Capture the cell that displays the provided text and extract its [x, y] central coordinate. 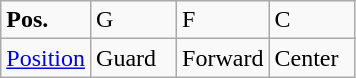
Position [46, 58]
Forward [223, 58]
G [134, 20]
Center [312, 58]
C [312, 20]
Guard [134, 58]
Pos. [46, 20]
F [223, 20]
